Find where the given text appears and provide that cell's center as [X, Y] coordinate. 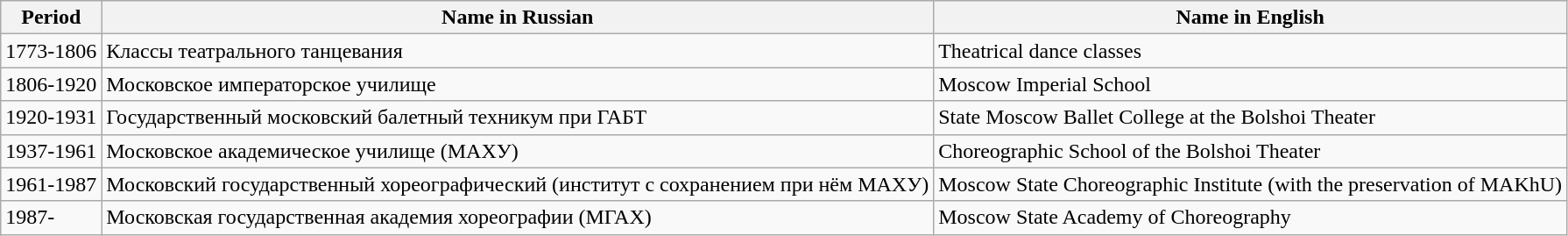
Классы театрального танцевания [518, 51]
Московский государственный хореографический (институт с сохранением при нём МАХУ) [518, 184]
Choreographic School of the Bolshoi Theater [1251, 151]
Period [51, 18]
State Moscow Ballet College at the Bolshoi Theater [1251, 118]
Государственный московский балетный техникум при ГАБТ [518, 118]
1961-1987 [51, 184]
Name in English [1251, 18]
Московское академическое училище (МАХУ) [518, 151]
Name in Russian [518, 18]
Theatrical dance classes [1251, 51]
1937-1961 [51, 151]
1987- [51, 218]
1773-1806 [51, 51]
Московское императорское училище [518, 84]
Moscow State Choreographic Institute (with the preservation of MAKhU) [1251, 184]
1806-1920 [51, 84]
Moscow State Academy of Choreography [1251, 218]
Московская государственная академия хореографии (МГАХ) [518, 218]
Moscow Imperial School [1251, 84]
1920-1931 [51, 118]
